Return the [x, y] coordinate for the center point of the cell that contains the specified text.  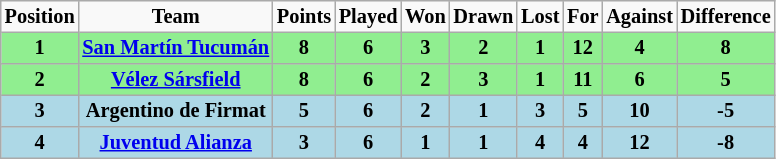
Juventud Alianza [175, 143]
For [582, 17]
San Martín Tucumán [175, 48]
Won [425, 17]
Vélez Sársfield [175, 80]
Drawn [484, 17]
Team [175, 17]
10 [639, 111]
11 [582, 80]
-5 [726, 111]
Difference [726, 17]
Position [40, 17]
-8 [726, 143]
Against [639, 17]
Played [368, 17]
Argentino de Firmat [175, 111]
Points [304, 17]
Lost [540, 17]
